Pinpoint the cell where the given text exists, returning its (X, Y) midpoint coordinate. 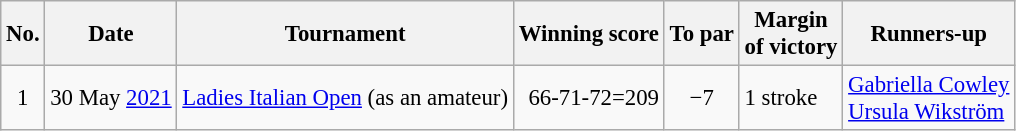
Date (111, 34)
30 May 2021 (111, 98)
1 (23, 98)
−7 (702, 98)
Tournament (345, 34)
No. (23, 34)
Winning score (588, 34)
1 stroke (791, 98)
Marginof victory (791, 34)
66-71-72=209 (588, 98)
Runners-up (929, 34)
Ladies Italian Open (as an amateur) (345, 98)
To par (702, 34)
Gabriella Cowley Ursula Wikström (929, 98)
